Return the [x, y] coordinate for the center point of the cell that contains the specified text.  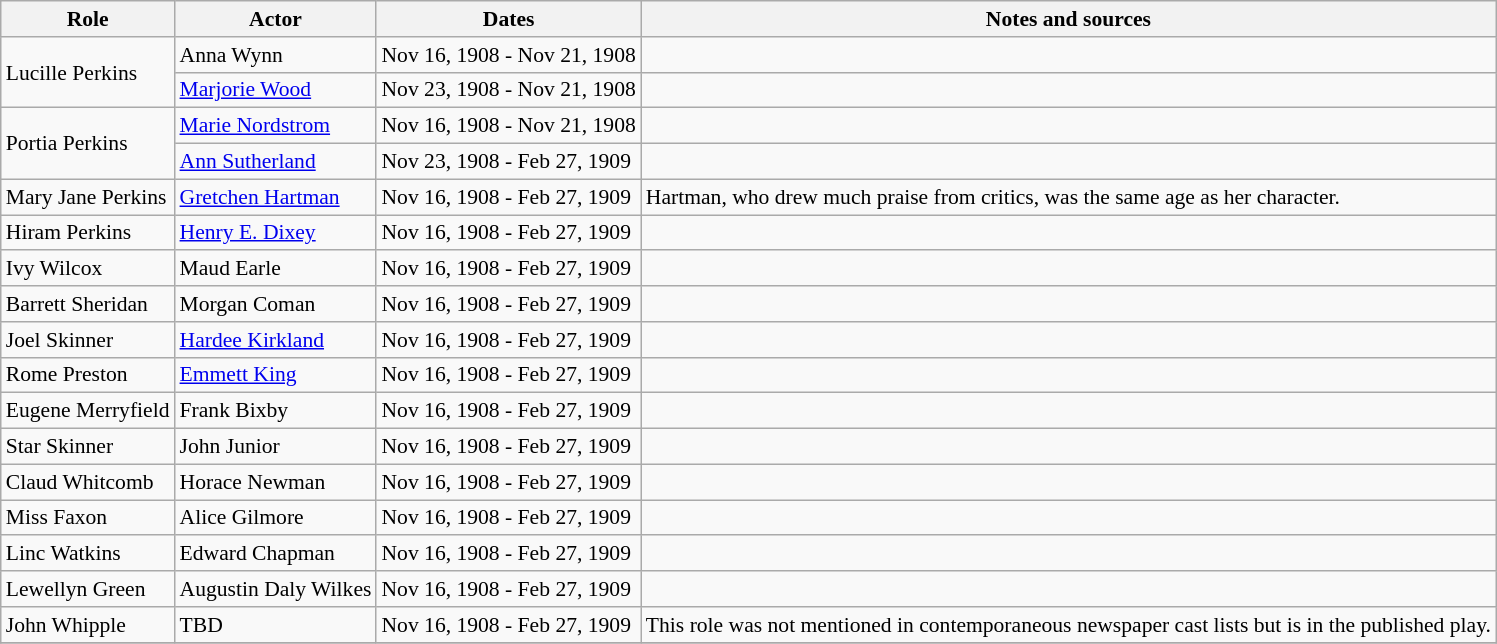
Role [88, 19]
Nov 23, 1908 - Feb 27, 1909 [508, 162]
Dates [508, 19]
Rome Preston [88, 375]
John Junior [276, 447]
Star Skinner [88, 447]
Augustin Daly Wilkes [276, 589]
Miss Faxon [88, 518]
Joel Skinner [88, 340]
Lewellyn Green [88, 589]
Nov 23, 1908 - Nov 21, 1908 [508, 90]
Anna Wynn [276, 55]
Marjorie Wood [276, 90]
Henry E. Dixey [276, 233]
Portia Perkins [88, 144]
Hiram Perkins [88, 233]
Alice Gilmore [276, 518]
Claud Whitcomb [88, 482]
Maud Earle [276, 269]
Lucille Perkins [88, 72]
Eugene Merryfield [88, 411]
Marie Nordstrom [276, 126]
Morgan Coman [276, 304]
Gretchen Hartman [276, 197]
Barrett Sheridan [88, 304]
John Whipple [88, 625]
Horace Newman [276, 482]
Emmett King [276, 375]
Mary Jane Perkins [88, 197]
Linc Watkins [88, 554]
Edward Chapman [276, 554]
Ann Sutherland [276, 162]
TBD [276, 625]
Hartman, who drew much praise from critics, was the same age as her character. [1068, 197]
Actor [276, 19]
Frank Bixby [276, 411]
Hardee Kirkland [276, 340]
Notes and sources [1068, 19]
This role was not mentioned in contemporaneous newspaper cast lists but is in the published play. [1068, 625]
Ivy Wilcox [88, 269]
